Locate the cell with the specified text and output its (x, y) center coordinate. 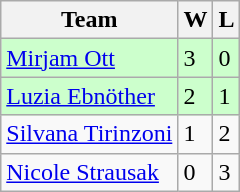
Silvana Tirinzoni (90, 134)
Nicole Strausak (90, 172)
Luzia Ebnöther (90, 96)
Mirjam Ott (90, 58)
W (196, 20)
Team (90, 20)
L (226, 20)
